From the cell containing the given text, extract its center point as (X, Y) coordinate. 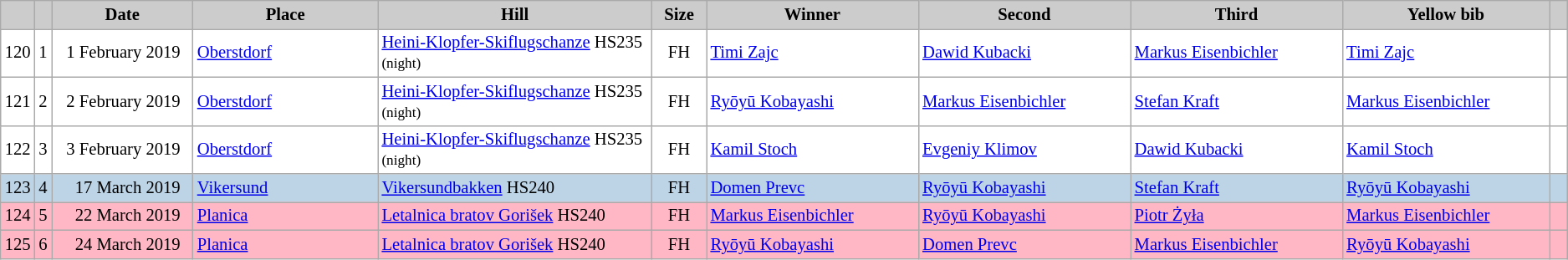
6 (43, 244)
22 March 2019 (122, 216)
4 (43, 188)
Vikersundbakken HS240 (515, 188)
123 (18, 188)
Third (1237, 14)
Winner (813, 14)
Evgeniy Klimov (1024, 150)
24 March 2019 (122, 244)
Yellow bib (1446, 14)
2 February 2019 (122, 101)
Vikersund (286, 188)
Piotr Żyła (1237, 216)
2 (43, 101)
120 (18, 53)
122 (18, 150)
124 (18, 216)
Date (122, 14)
5 (43, 216)
Size (679, 14)
Second (1024, 14)
Place (286, 14)
1 (43, 53)
1 February 2019 (122, 53)
17 March 2019 (122, 188)
125 (18, 244)
Hill (515, 14)
121 (18, 101)
3 (43, 150)
3 February 2019 (122, 150)
